Scan for the cell matching the given text and deliver its (X, Y) coordinate at center. 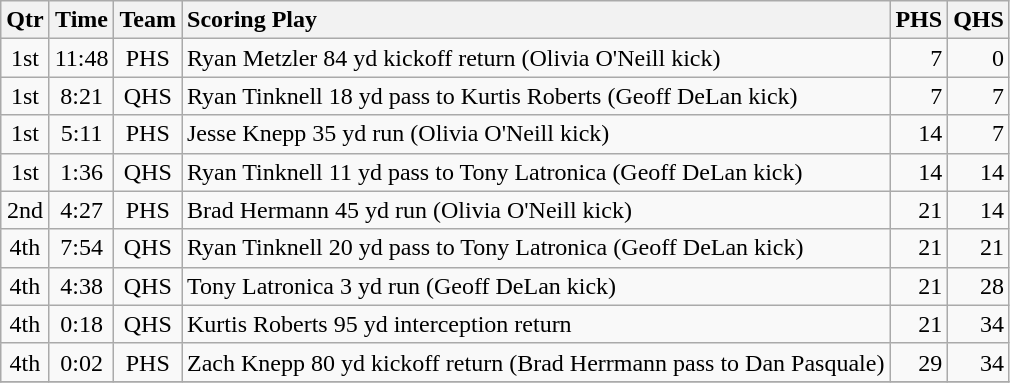
8:21 (82, 96)
Time (82, 20)
Scoring Play (536, 20)
Brad Hermann 45 yd run (Olivia O'Neill kick) (536, 210)
Ryan Tinknell 20 yd pass to Tony Latronica (Geoff DeLan kick) (536, 248)
0:02 (82, 362)
Ryan Metzler 84 yd kickoff return (Olivia O'Neill kick) (536, 58)
0:18 (82, 324)
Team (148, 20)
11:48 (82, 58)
Zach Knepp 80 yd kickoff return (Brad Herrmann pass to Dan Pasquale) (536, 362)
1:36 (82, 172)
0 (979, 58)
29 (919, 362)
4:38 (82, 286)
2nd (25, 210)
5:11 (82, 134)
Ryan Tinknell 11 yd pass to Tony Latronica (Geoff DeLan kick) (536, 172)
Ryan Tinknell 18 yd pass to Kurtis Roberts (Geoff DeLan kick) (536, 96)
7:54 (82, 248)
Tony Latronica 3 yd run (Geoff DeLan kick) (536, 286)
Qtr (25, 20)
28 (979, 286)
4:27 (82, 210)
Kurtis Roberts 95 yd interception return (536, 324)
Jesse Knepp 35 yd run (Olivia O'Neill kick) (536, 134)
